Pinpoint the cell where the given text exists, returning its [X, Y] midpoint coordinate. 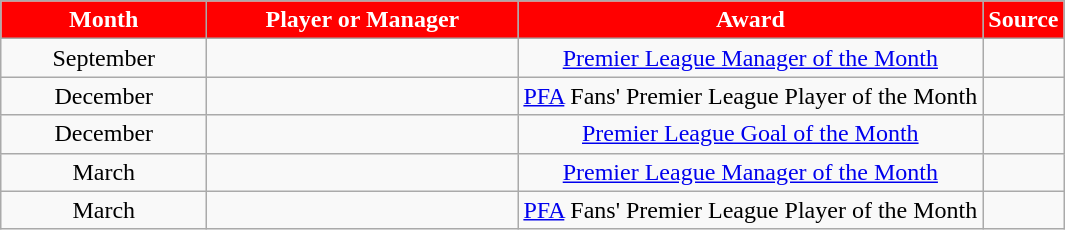
Source [1024, 20]
September [104, 58]
Player or Manager [362, 20]
Premier League Goal of the Month [750, 134]
Award [750, 20]
Month [104, 20]
